Determine the [X, Y] coordinate at the center of the cell enclosing the given text.  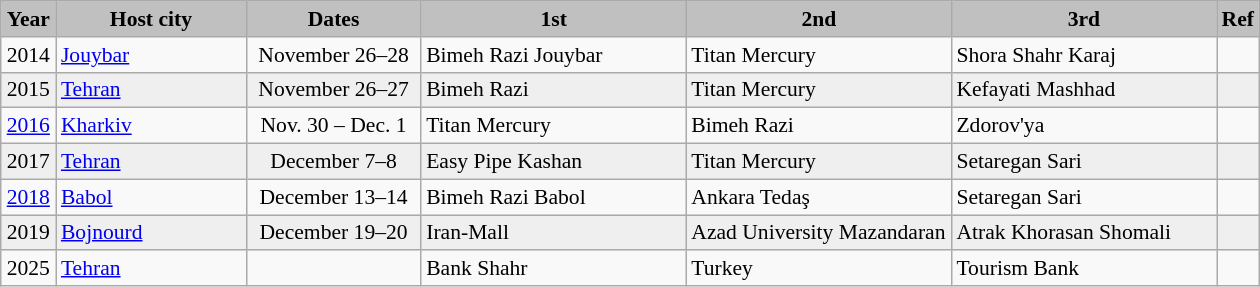
2nd [818, 19]
Turkey [818, 269]
December 13–14 [334, 197]
Bimeh Razi Jouybar [554, 55]
Tourism Bank [1084, 269]
Dates [334, 19]
November 26–27 [334, 90]
Kefayati Mashhad [1084, 90]
Babol [151, 197]
Nov. 30 – Dec. 1 [334, 126]
Easy Pipe Kashan [554, 162]
December 19–20 [334, 233]
3rd [1084, 19]
Zdorov'ya [1084, 126]
Ref [1237, 19]
Atrak Khorasan Shomali [1084, 233]
Bimeh Razi Babol [554, 197]
Bank Shahr [554, 269]
November 26–28 [334, 55]
1st [554, 19]
Kharkiv [151, 126]
Year [28, 19]
Ankara Tedaş [818, 197]
2025 [28, 269]
2016 [28, 126]
2018 [28, 197]
2015 [28, 90]
2014 [28, 55]
December 7–8 [334, 162]
Azad University Mazandaran [818, 233]
Host city [151, 19]
Bojnourd [151, 233]
Jouybar [151, 55]
2019 [28, 233]
Shora Shahr Karaj [1084, 55]
2017 [28, 162]
Iran-Mall [554, 233]
